Find where the given text appears and provide that cell's center as [x, y] coordinate. 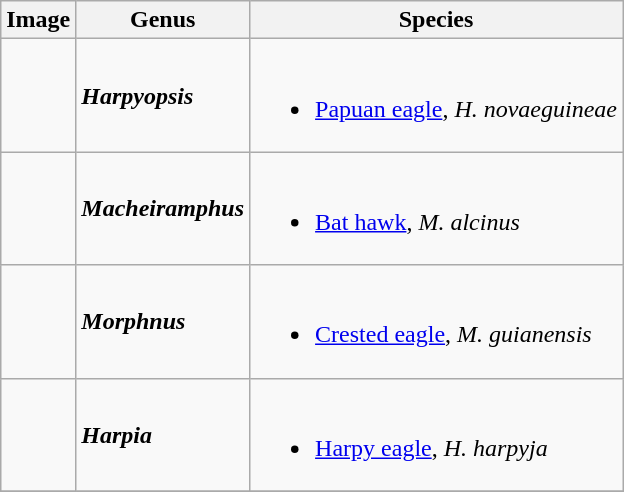
Image [38, 20]
Bat hawk, M. alcinus [436, 208]
Species [436, 20]
Genus [163, 20]
Harpy eagle, H. harpyja [436, 434]
Papuan eagle, H. novaeguineae [436, 96]
Harpyopsis [163, 96]
Harpia [163, 434]
Crested eagle, M. guianensis [436, 322]
Morphnus [163, 322]
Macheiramphus [163, 208]
